Pinpoint the cell where the given text exists, returning its [X, Y] midpoint coordinate. 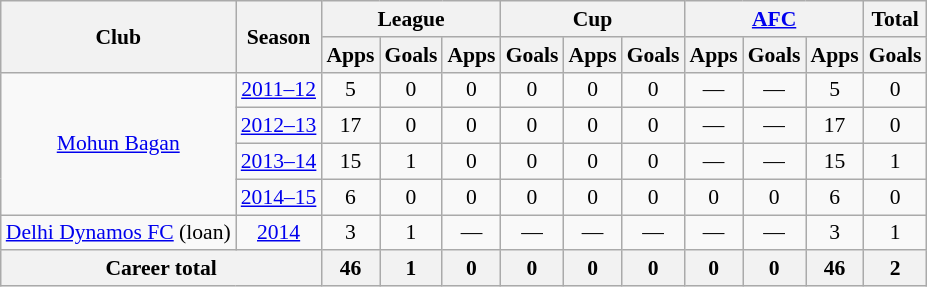
Season [279, 36]
2013–14 [279, 162]
AFC [774, 19]
Delhi Dynamos FC (loan) [118, 233]
2014–15 [279, 197]
2012–13 [279, 126]
2 [896, 269]
Career total [162, 269]
Cup [593, 19]
Club [118, 36]
League [410, 19]
2011–12 [279, 90]
2014 [279, 233]
Mohun Bagan [118, 143]
Total [896, 19]
